Locate the cell with the specified text and output its [X, Y] center coordinate. 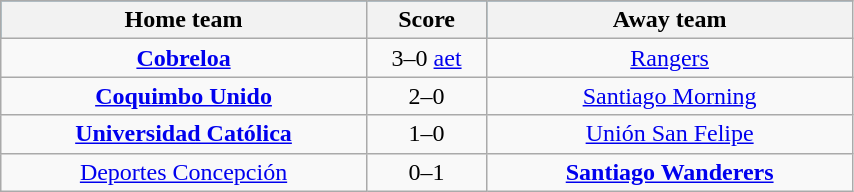
Cobreloa [184, 58]
Santiago Morning [670, 96]
2–0 [426, 96]
3–0 aet [426, 58]
Deportes Concepción [184, 172]
Unión San Felipe [670, 134]
0–1 [426, 172]
Santiago Wanderers [670, 172]
Score [426, 20]
Universidad Católica [184, 134]
1–0 [426, 134]
Rangers [670, 58]
Coquimbo Unido [184, 96]
Away team [670, 20]
Home team [184, 20]
